Provide the (X, Y) coordinate of the cell's center where the given text is located.  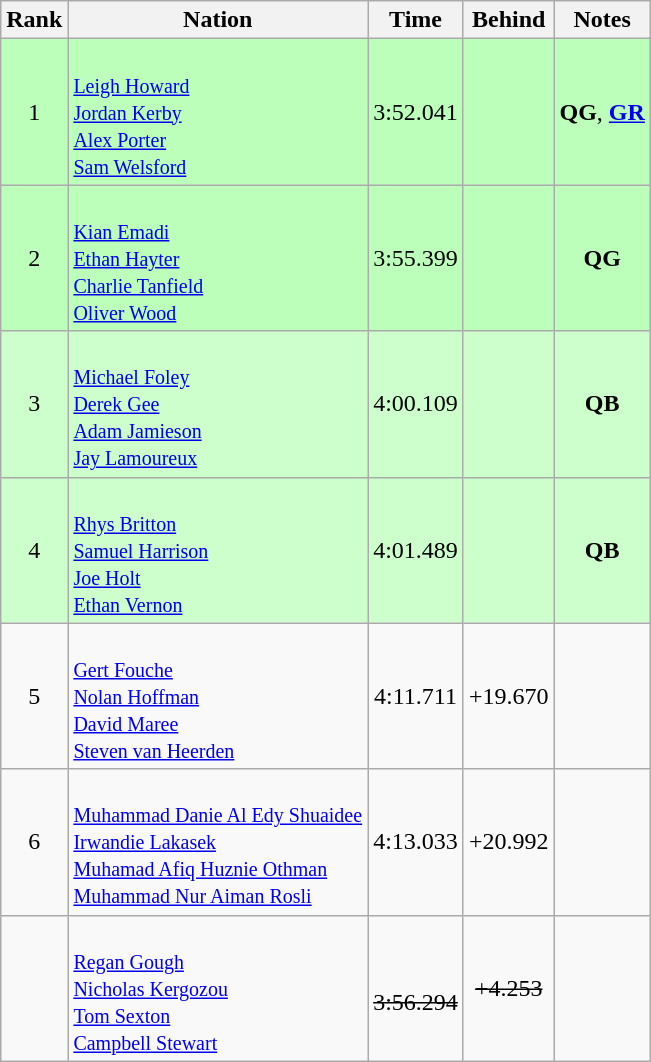
Rank (34, 20)
Behind (508, 20)
Kian EmadiEthan HayterCharlie TanfieldOliver Wood (218, 258)
6 (34, 842)
+20.992 (508, 842)
+19.670 (508, 696)
Leigh HowardJordan KerbyAlex PorterSam Welsford (218, 112)
4:01.489 (416, 550)
3 (34, 404)
Muhammad Danie Al Edy ShuaideeIrwandie LakasekMuhamad Afiq Huznie OthmanMuhammad Nur Aiman Rosli (218, 842)
4:00.109 (416, 404)
Time (416, 20)
5 (34, 696)
QG (602, 258)
Gert FoucheNolan HoffmanDavid MareeSteven van Heerden (218, 696)
3:52.041 (416, 112)
4:11.711 (416, 696)
2 (34, 258)
QG, GR (602, 112)
1 (34, 112)
Regan GoughNicholas KergozouTom SextonCampbell Stewart (218, 988)
Nation (218, 20)
Rhys BrittonSamuel HarrisonJoe HoltEthan Vernon (218, 550)
Michael FoleyDerek GeeAdam JamiesonJay Lamoureux (218, 404)
Notes (602, 20)
3:56.294 (416, 988)
+4.253 (508, 988)
4 (34, 550)
3:55.399 (416, 258)
4:13.033 (416, 842)
